Scan for the cell matching the given text and deliver its (X, Y) coordinate at center. 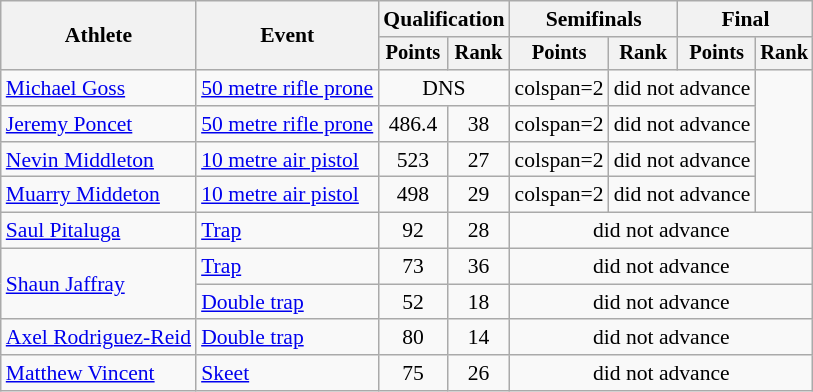
29 (479, 195)
523 (412, 160)
38 (479, 124)
75 (412, 373)
Skeet (287, 373)
Nevin Middleton (98, 160)
498 (412, 195)
486.4 (412, 124)
18 (479, 302)
73 (412, 267)
Axel Rodriguez-Reid (98, 338)
Shaun Jaffray (98, 284)
Athlete (98, 36)
26 (479, 373)
28 (479, 231)
Saul Pitaluga (98, 231)
14 (479, 338)
Qualification (444, 19)
Muarry Middeton (98, 195)
Semifinals (594, 19)
Final (746, 19)
Matthew Vincent (98, 373)
Michael Goss (98, 88)
Event (287, 36)
36 (479, 267)
80 (412, 338)
DNS (444, 88)
27 (479, 160)
92 (412, 231)
52 (412, 302)
Jeremy Poncet (98, 124)
